Output the [x, y] coordinate of the center of the cell containing the given text.  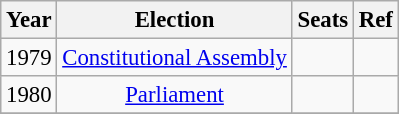
Year [29, 20]
1980 [29, 95]
Constitutional Assembly [174, 58]
Seats [322, 20]
Parliament [174, 95]
Election [174, 20]
1979 [29, 58]
Ref [376, 20]
